Determine the (x, y) coordinate at the center of the cell enclosing the given text.  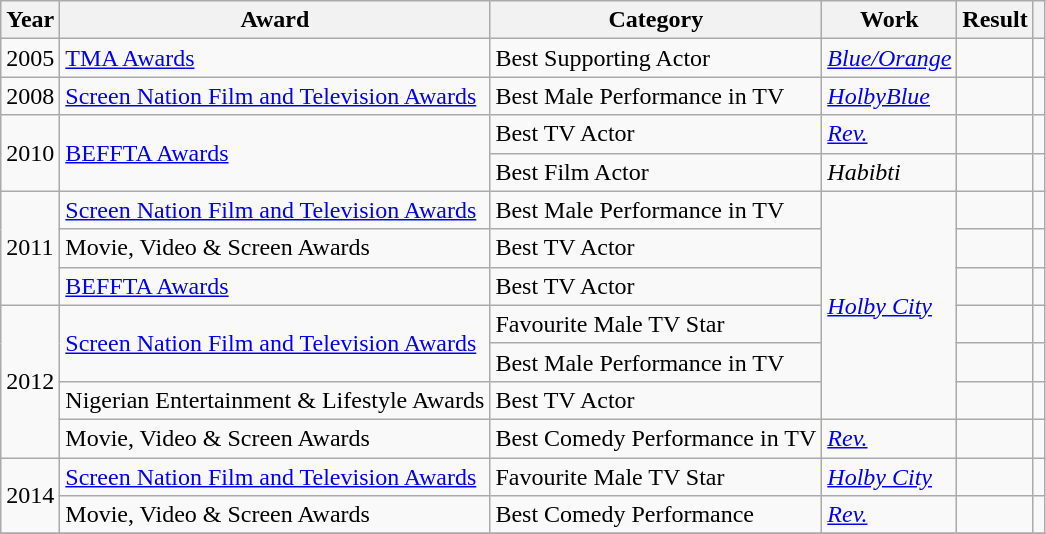
2008 (30, 96)
Best Comedy Performance in TV (656, 438)
Work (890, 20)
2011 (30, 248)
2010 (30, 153)
Best Supporting Actor (656, 58)
Best Comedy Performance (656, 515)
Nigerian Entertainment & Lifestyle Awards (275, 400)
Blue/Orange (890, 58)
2014 (30, 496)
2012 (30, 381)
Best Film Actor (656, 172)
Award (275, 20)
Category (656, 20)
Result (995, 20)
HolbyBlue (890, 96)
TMA Awards (275, 58)
Year (30, 20)
2005 (30, 58)
Habibti (890, 172)
